Extract the (X, Y) coordinate from the center of the cell holding the provided text.  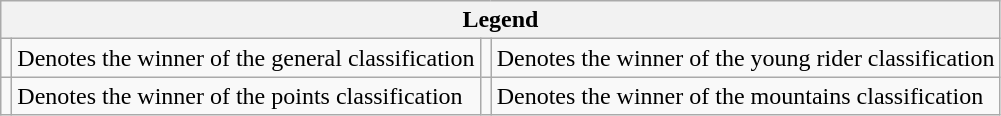
Denotes the winner of the points classification (246, 96)
Denotes the winner of the young rider classification (746, 58)
Legend (500, 20)
Denotes the winner of the general classification (246, 58)
Denotes the winner of the mountains classification (746, 96)
